Locate the cell with the specified text and output its [x, y] center coordinate. 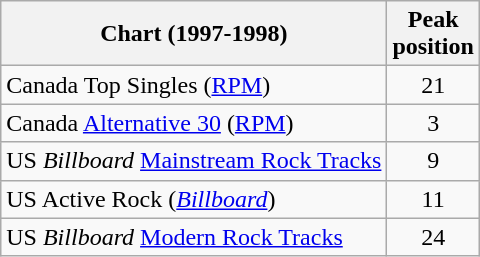
Canada Alternative 30 (RPM) [194, 123]
US Billboard Modern Rock Tracks [194, 237]
9 [433, 161]
11 [433, 199]
US Active Rock (Billboard) [194, 199]
Peakposition [433, 34]
US Billboard Mainstream Rock Tracks [194, 161]
24 [433, 237]
Canada Top Singles (RPM) [194, 85]
3 [433, 123]
21 [433, 85]
Chart (1997-1998) [194, 34]
